Search for the cell housing the specified text and yield its [X, Y] center coordinate. 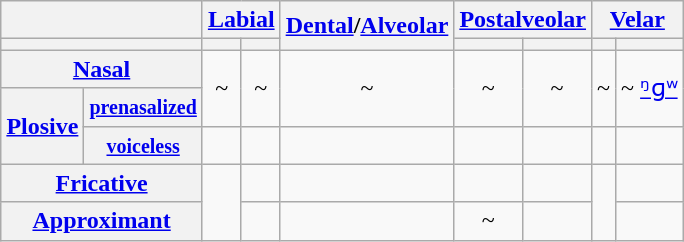
~ ᵑɡʷ [650, 88]
Approximant [102, 221]
Dental/Alveolar [367, 26]
Nasal [102, 69]
voiceless [143, 145]
Labial [241, 20]
prenasalized [143, 107]
Velar [638, 20]
Fricative [102, 183]
Postalveolar [523, 20]
Plosive [42, 126]
